Detect which cell encompasses the target text, then output its (x, y) center coordinate. 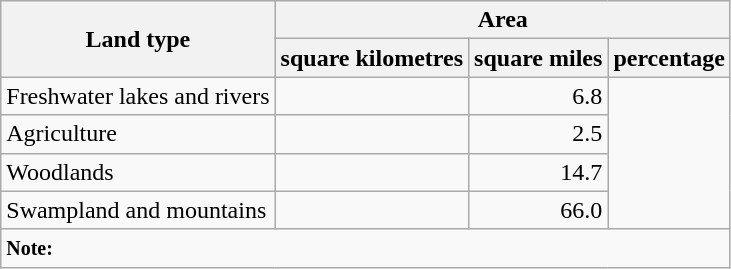
Agriculture (138, 134)
14.7 (538, 172)
Area (502, 20)
Swampland and mountains (138, 210)
Freshwater lakes and rivers (138, 96)
percentage (670, 58)
6.8 (538, 96)
Note: (366, 248)
Woodlands (138, 172)
square miles (538, 58)
2.5 (538, 134)
66.0 (538, 210)
Land type (138, 39)
square kilometres (372, 58)
